Return the (X, Y) coordinate for the center point of the cell that contains the specified text.  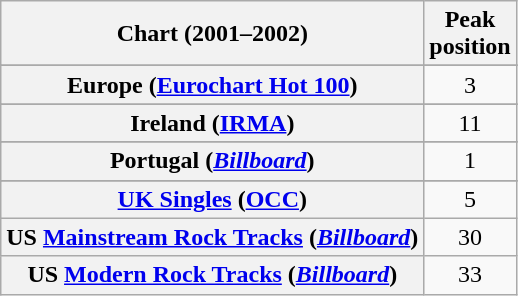
Europe (Eurochart Hot 100) (212, 85)
Ireland (IRMA) (212, 123)
33 (470, 275)
Peakposition (470, 34)
1 (470, 161)
30 (470, 237)
Portugal (Billboard) (212, 161)
5 (470, 199)
US Modern Rock Tracks (Billboard) (212, 275)
UK Singles (OCC) (212, 199)
US Mainstream Rock Tracks (Billboard) (212, 237)
Chart (2001–2002) (212, 34)
3 (470, 85)
11 (470, 123)
